Capture the cell that displays the provided text and extract its [X, Y] central coordinate. 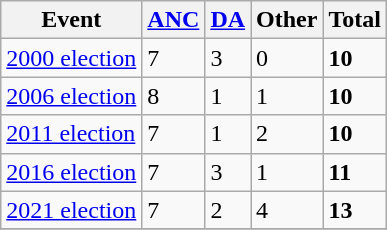
8 [174, 96]
ANC [174, 20]
2021 election [72, 210]
2011 election [72, 134]
11 [355, 172]
4 [287, 210]
13 [355, 210]
0 [287, 58]
2000 election [72, 58]
Event [72, 20]
2016 election [72, 172]
Other [287, 20]
2006 election [72, 96]
Total [355, 20]
DA [228, 20]
